For the text-containing cell, return its midpoint in [X, Y] coordinate format. 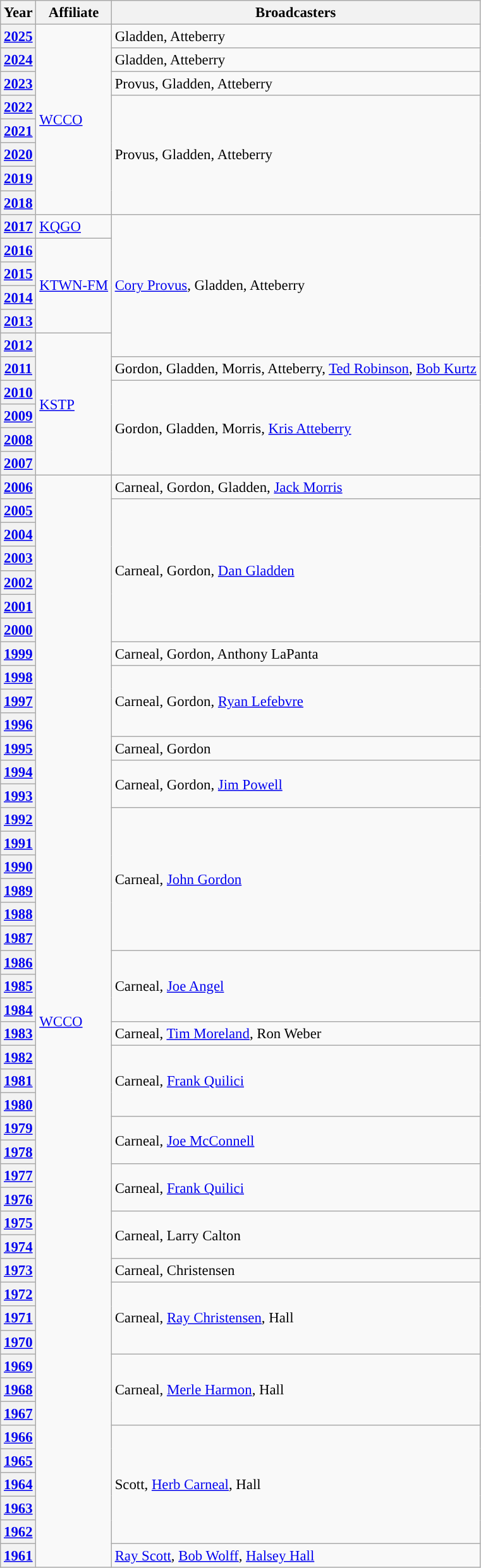
Cory Provus, Gladden, Atteberry [296, 285]
Carneal, Gordon, Anthony LaPanta [296, 654]
1972 [18, 1295]
2023 [18, 84]
1963 [18, 1508]
1975 [18, 1223]
Broadcasters [296, 13]
1995 [18, 748]
Carneal, Ray Christensen, Hall [296, 1319]
Carneal, Tim Moreland, Ron Weber [296, 1033]
2025 [18, 37]
Carneal, Merle Harmon, Hall [296, 1389]
1979 [18, 1128]
2007 [18, 464]
Carneal, Gordon, Jim Powell [296, 784]
1999 [18, 654]
1983 [18, 1033]
2000 [18, 630]
Carneal, Gordon, Ryan Lefebvre [296, 701]
2018 [18, 203]
1967 [18, 1413]
Year [18, 13]
2020 [18, 155]
2002 [18, 582]
2004 [18, 535]
1969 [18, 1366]
1994 [18, 772]
2022 [18, 107]
2017 [18, 226]
1996 [18, 725]
Gordon, Gladden, Morris, Atteberry, Ted Robinson, Bob Kurtz [296, 369]
1971 [18, 1319]
2003 [18, 559]
2013 [18, 321]
2010 [18, 392]
1965 [18, 1461]
2005 [18, 511]
1989 [18, 891]
2012 [18, 345]
1984 [18, 1010]
1961 [18, 1556]
1964 [18, 1485]
1992 [18, 820]
1988 [18, 915]
1982 [18, 1057]
1991 [18, 844]
Carneal, John Gordon [296, 879]
1966 [18, 1437]
Carneal, Larry Calton [296, 1235]
2016 [18, 250]
1973 [18, 1271]
1985 [18, 986]
1987 [18, 938]
1978 [18, 1152]
2015 [18, 273]
1968 [18, 1389]
1998 [18, 678]
2009 [18, 416]
Carneal, Joe Angel [296, 986]
2006 [18, 488]
Scott, Herb Carneal, Hall [296, 1485]
1962 [18, 1532]
KSTP [73, 404]
Gordon, Gladden, Morris, Kris Atteberry [296, 428]
2008 [18, 440]
1990 [18, 867]
2011 [18, 369]
2021 [18, 131]
1970 [18, 1342]
Carneal, Gordon [296, 748]
Carneal, Christensen [296, 1271]
1981 [18, 1081]
Ray Scott, Bob Wolff, Halsey Hall [296, 1556]
1993 [18, 796]
1974 [18, 1247]
1997 [18, 701]
Affiliate [73, 13]
Carneal, Gordon, Dan Gladden [296, 570]
Carneal, Gordon, Gladden, Jack Morris [296, 488]
2014 [18, 297]
1977 [18, 1176]
KQGO [73, 226]
2019 [18, 179]
1976 [18, 1200]
2001 [18, 606]
1980 [18, 1104]
KTWN-FM [73, 285]
Carneal, Joe McConnell [296, 1140]
2024 [18, 60]
1986 [18, 962]
